Pinpoint the cell where the given text exists, returning its [x, y] midpoint coordinate. 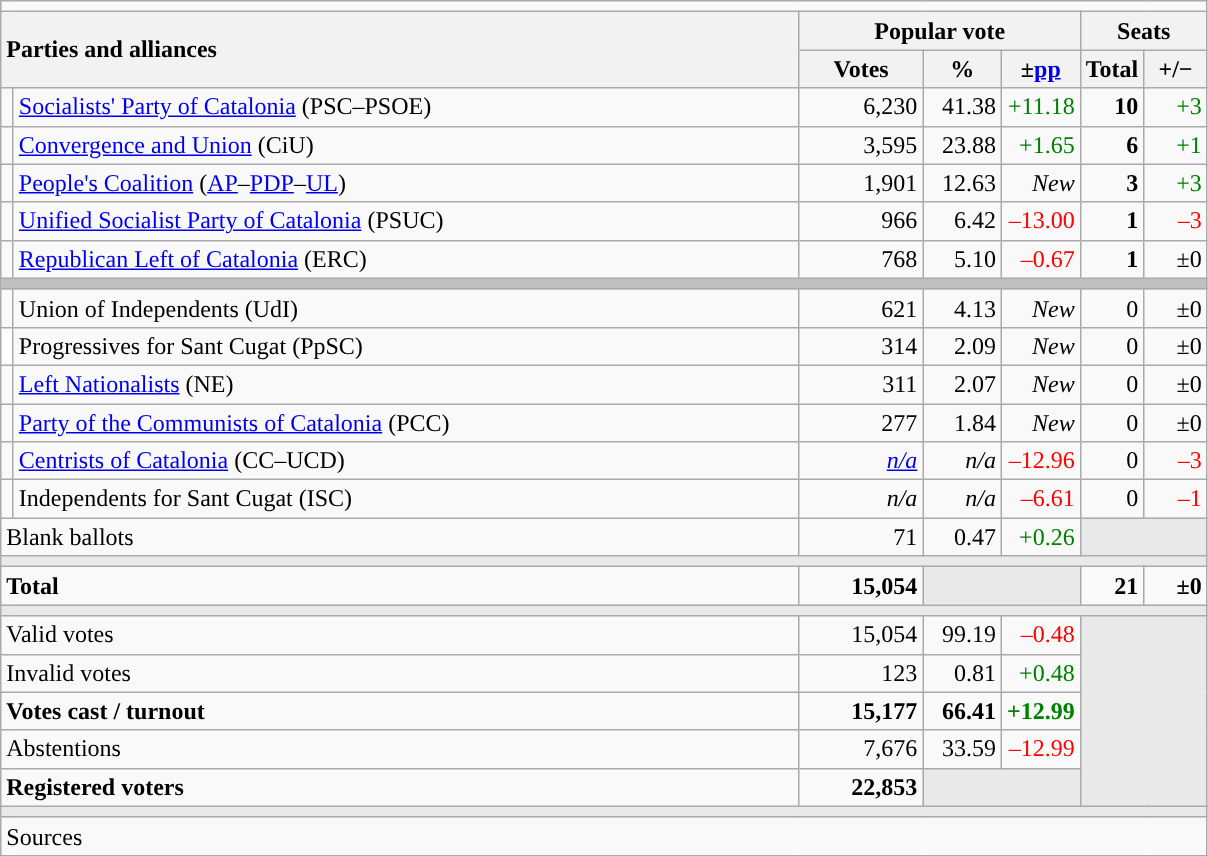
6 [1112, 145]
+0.48 [1040, 673]
Popular vote [940, 31]
66.41 [962, 711]
1,901 [861, 183]
Votes cast / turnout [400, 711]
+1 [1176, 145]
71 [861, 537]
Centrists of Catalonia (CC–UCD) [406, 461]
314 [861, 346]
2.07 [962, 384]
0.47 [962, 537]
Party of the Communists of Catalonia (PCC) [406, 423]
1.84 [962, 423]
% [962, 69]
15,177 [861, 711]
311 [861, 384]
6.42 [962, 221]
277 [861, 423]
+/− [1176, 69]
0.81 [962, 673]
6,230 [861, 107]
Progressives for Sant Cugat (PpSC) [406, 346]
2.09 [962, 346]
41.38 [962, 107]
33.59 [962, 749]
768 [861, 259]
–12.99 [1040, 749]
+1.65 [1040, 145]
Socialists' Party of Catalonia (PSC–PSOE) [406, 107]
+12.99 [1040, 711]
99.19 [962, 635]
7,676 [861, 749]
Union of Independents (UdI) [406, 308]
5.10 [962, 259]
3,595 [861, 145]
123 [861, 673]
±pp [1040, 69]
People's Coalition (AP–PDP–UL) [406, 183]
Blank ballots [400, 537]
–6.61 [1040, 499]
–1 [1176, 499]
Unified Socialist Party of Catalonia (PSUC) [406, 221]
21 [1112, 586]
10 [1112, 107]
Votes [861, 69]
+0.26 [1040, 537]
966 [861, 221]
12.63 [962, 183]
Sources [604, 836]
+11.18 [1040, 107]
22,853 [861, 787]
–0.67 [1040, 259]
Invalid votes [400, 673]
Republican Left of Catalonia (ERC) [406, 259]
621 [861, 308]
Seats [1144, 31]
–13.00 [1040, 221]
Convergence and Union (CiU) [406, 145]
Valid votes [400, 635]
Registered voters [400, 787]
3 [1112, 183]
Independents for Sant Cugat (ISC) [406, 499]
–0.48 [1040, 635]
Parties and alliances [400, 50]
4.13 [962, 308]
Left Nationalists (NE) [406, 384]
Abstentions [400, 749]
23.88 [962, 145]
–12.96 [1040, 461]
